From the cell containing the given text, extract its center point as (x, y) coordinate. 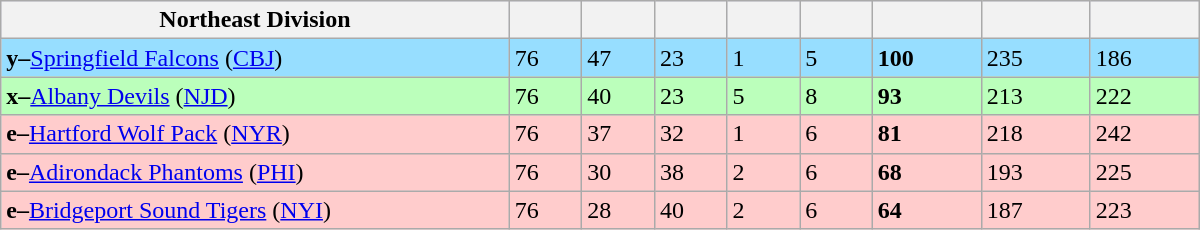
y–Springfield Falcons (CBJ) (255, 58)
213 (1036, 96)
242 (1144, 134)
37 (618, 134)
223 (1144, 210)
193 (1036, 172)
Northeast Division (255, 20)
218 (1036, 134)
100 (926, 58)
47 (618, 58)
235 (1036, 58)
28 (618, 210)
e–Bridgeport Sound Tigers (NYI) (255, 210)
64 (926, 210)
8 (836, 96)
x–Albany Devils (NJD) (255, 96)
32 (690, 134)
187 (1036, 210)
93 (926, 96)
30 (618, 172)
68 (926, 172)
e–Adirondack Phantoms (PHI) (255, 172)
81 (926, 134)
38 (690, 172)
222 (1144, 96)
225 (1144, 172)
e–Hartford Wolf Pack (NYR) (255, 134)
186 (1144, 58)
